Identify which cell holds the provided text, then report its [X, Y] central coordinate. 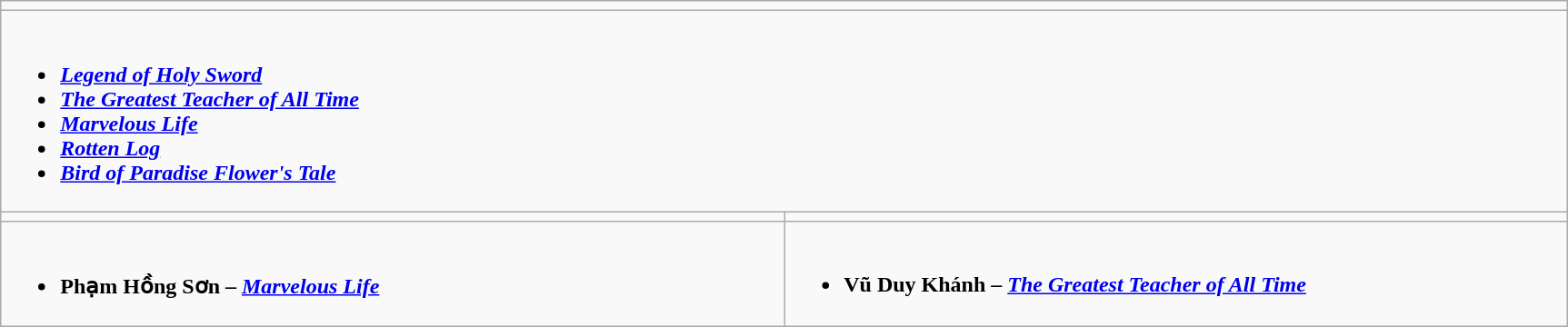
Legend of Holy SwordThe Greatest Teacher of All TimeMarvelous LifeRotten LogBird of Paradise Flower's Tale [784, 111]
Phạm Hồng Sơn – Marvelous Life [393, 274]
Vũ Duy Khánh – The Greatest Teacher of All Time [1176, 274]
